Determine the [X, Y] coordinate at the center of the cell enclosing the given text.  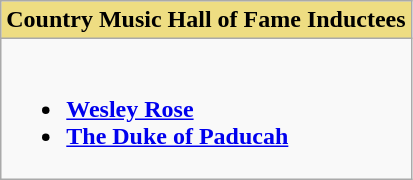
Wesley RoseThe Duke of Paducah [206, 109]
Country Music Hall of Fame Inductees [206, 20]
